Detect which cell encompasses the target text, then output its [X, Y] center coordinate. 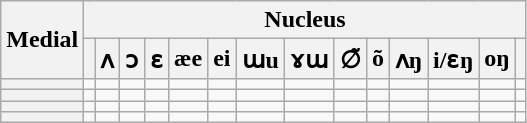
õ [378, 59]
æe [188, 59]
∅̃ [350, 59]
ʌ [108, 59]
Medial [42, 40]
ɯu [260, 59]
ɛ [156, 59]
i/ɛŋ [454, 59]
ɤɯ [309, 59]
ei [222, 59]
Nucleus [305, 20]
ɔ [132, 59]
ʌŋ [409, 59]
oŋ [497, 59]
